Search for the cell housing the specified text and yield its (X, Y) center coordinate. 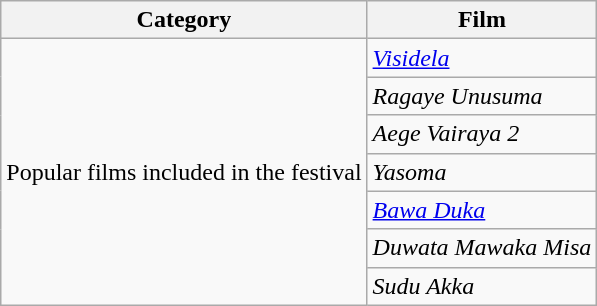
Film (482, 20)
Ragaye Unusuma (482, 96)
Aege Vairaya 2 (482, 134)
Popular films included in the festival (184, 172)
Yasoma (482, 172)
Bawa Duka (482, 210)
Visidela (482, 58)
Sudu Akka (482, 286)
Duwata Mawaka Misa (482, 248)
Category (184, 20)
